Find where the given text appears and provide that cell's center as [x, y] coordinate. 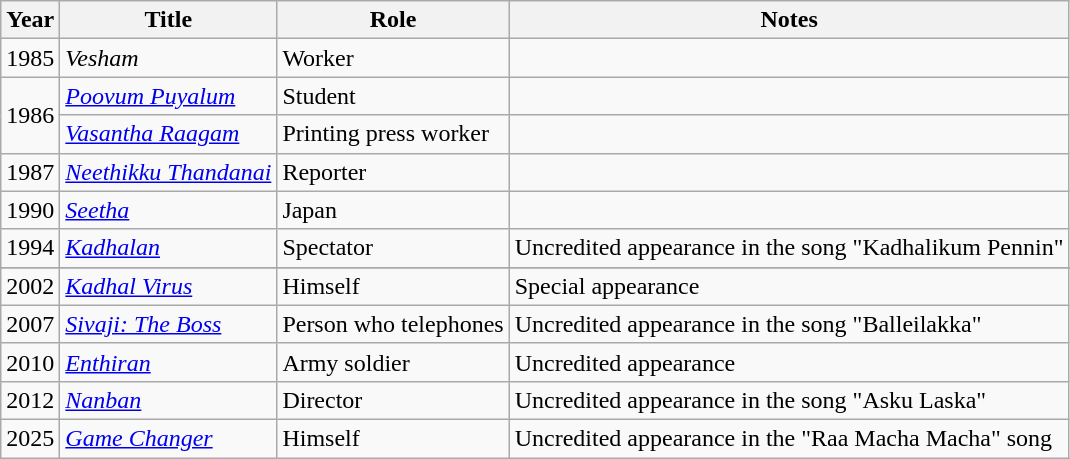
Reporter [393, 172]
Uncredited appearance in the song "Asku Laska" [789, 400]
Person who telephones [393, 324]
Army soldier [393, 362]
Special appearance [789, 286]
Japan [393, 210]
1987 [30, 172]
Title [168, 20]
Neethikku Thandanai [168, 172]
Kadhal Virus [168, 286]
Uncredited appearance [789, 362]
1990 [30, 210]
Vasantha Raagam [168, 134]
Uncredited appearance in the song "Balleilakka" [789, 324]
2012 [30, 400]
Kadhalan [168, 248]
2010 [30, 362]
1985 [30, 58]
2025 [30, 438]
Seetha [168, 210]
Printing press worker [393, 134]
Enthiran [168, 362]
2007 [30, 324]
1994 [30, 248]
Worker [393, 58]
Uncredited appearance in the song "Kadhalikum Pennin" [789, 248]
Nanban [168, 400]
Notes [789, 20]
Sivaji: The Boss [168, 324]
Role [393, 20]
Spectator [393, 248]
Student [393, 96]
1986 [30, 115]
Director [393, 400]
Game Changer [168, 438]
Uncredited appearance in the "Raa Macha Macha" song [789, 438]
Poovum Puyalum [168, 96]
Vesham [168, 58]
2002 [30, 286]
Year [30, 20]
